Pinpoint the cell where the given text exists, returning its [x, y] midpoint coordinate. 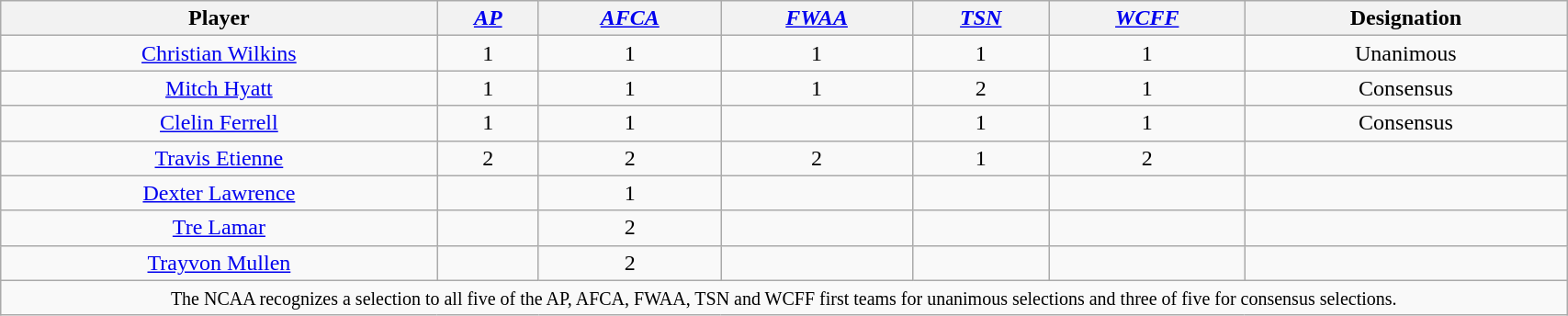
AP [488, 18]
WCFF [1146, 18]
Christian Wilkins [219, 53]
Unanimous [1405, 53]
Travis Etienne [219, 158]
Designation [1405, 18]
Clelin Ferrell [219, 123]
Tre Lamar [219, 228]
Player [219, 18]
FWAA [817, 18]
TSN [981, 18]
Mitch Hyatt [219, 88]
Dexter Lawrence [219, 193]
Trayvon Mullen [219, 263]
AFCA [630, 18]
